Return the (X, Y) coordinate for the center point of the cell that contains the specified text.  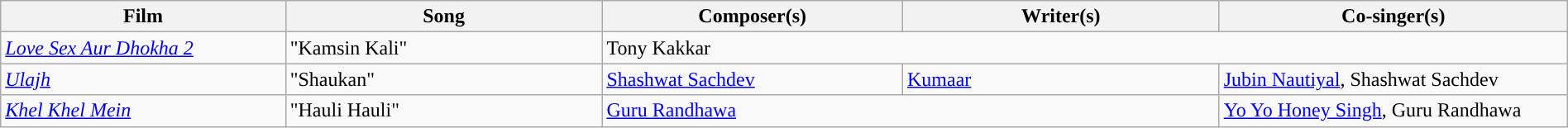
Co-singer(s) (1393, 17)
Guru Randhawa (911, 111)
Khel Khel Mein (143, 111)
"Shaukan" (443, 79)
Jubin Nautiyal, Shashwat Sachdev (1393, 79)
Shashwat Sachdev (753, 79)
Song (443, 17)
Yo Yo Honey Singh, Guru Randhawa (1393, 111)
Ulajh (143, 79)
Composer(s) (753, 17)
Love Sex Aur Dhokha 2 (143, 48)
Film (143, 17)
"Kamsin Kali" (443, 48)
"Hauli Hauli" (443, 111)
Kumaar (1060, 79)
Writer(s) (1060, 17)
Tony Kakkar (1085, 48)
